Return the (x, y) coordinate for the center point of the cell that contains the specified text.  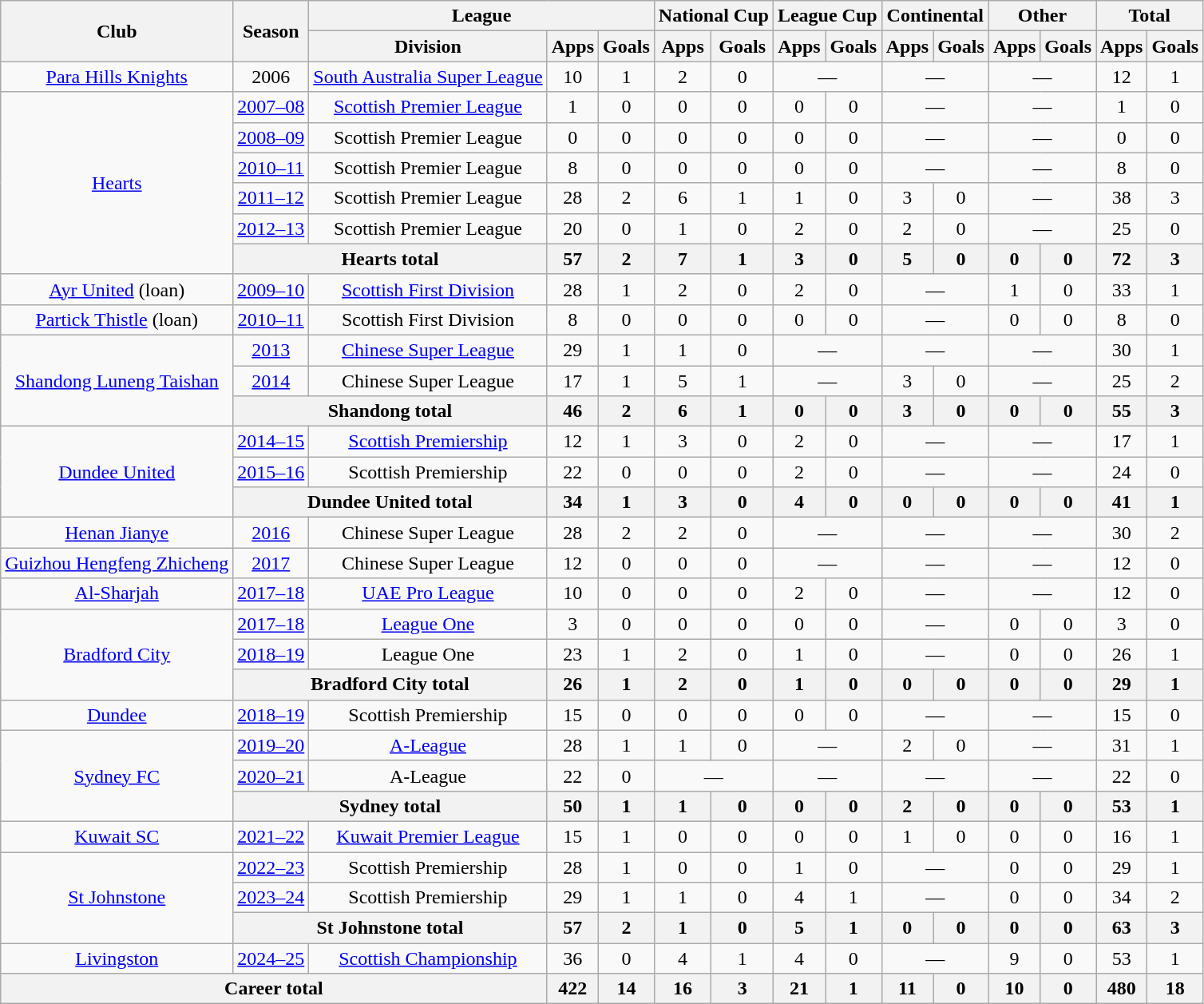
Other (1042, 16)
24 (1122, 472)
55 (1122, 411)
2020–21 (271, 776)
Division (428, 46)
Dundee (117, 715)
20 (572, 228)
Sydney FC (117, 776)
UAE Pro League (428, 593)
Hearts total (390, 259)
422 (572, 989)
2014–15 (271, 442)
2019–20 (271, 745)
2015–16 (271, 472)
21 (798, 989)
2024–25 (271, 958)
Partick Thistle (loan) (117, 319)
2017 (271, 563)
Bradford City total (390, 685)
2023–24 (271, 898)
2008–09 (271, 137)
50 (572, 806)
2022–23 (271, 867)
National Cup (714, 16)
St Johnstone (117, 897)
38 (1122, 198)
Sydney total (390, 806)
2007–08 (271, 107)
Guizhou Hengfeng Zhicheng (117, 563)
Al-Sharjah (117, 593)
2009–10 (271, 289)
Bradford City (117, 654)
11 (907, 989)
South Australia Super League (428, 77)
Livingston (117, 958)
2014 (271, 381)
St Johnstone total (390, 928)
18 (1175, 989)
Career total (274, 989)
Ayr United (loan) (117, 289)
33 (1122, 289)
36 (572, 958)
2013 (271, 350)
Kuwait Premier League (428, 836)
Henan Jianye (117, 533)
46 (572, 411)
2011–12 (271, 198)
2021–22 (271, 836)
2012–13 (271, 228)
41 (1122, 502)
Para Hills Knights (117, 77)
Total (1150, 16)
2006 (271, 77)
Continental (935, 16)
72 (1122, 259)
31 (1122, 745)
480 (1122, 989)
14 (627, 989)
Season (271, 31)
Shandong total (390, 411)
Dundee United total (390, 502)
2016 (271, 533)
Dundee United (117, 472)
League Cup (827, 16)
Club (117, 31)
9 (1014, 958)
7 (683, 259)
Shandong Luneng Taishan (117, 380)
63 (1122, 928)
League (482, 16)
Hearts (117, 183)
Scottish Championship (428, 958)
Kuwait SC (117, 836)
23 (572, 654)
